Pinpoint the cell where the given text exists, returning its [x, y] midpoint coordinate. 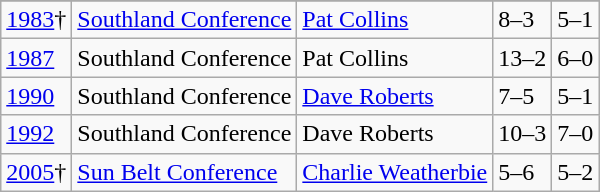
7–5 [522, 96]
1992 [36, 134]
5–2 [576, 172]
1987 [36, 58]
5–6 [522, 172]
8–3 [522, 20]
1983† [36, 20]
10–3 [522, 134]
2005† [36, 172]
1990 [36, 96]
Sun Belt Conference [184, 172]
7–0 [576, 134]
Charlie Weatherbie [395, 172]
13–2 [522, 58]
6–0 [576, 58]
